Detect which cell encompasses the target text, then output its [x, y] center coordinate. 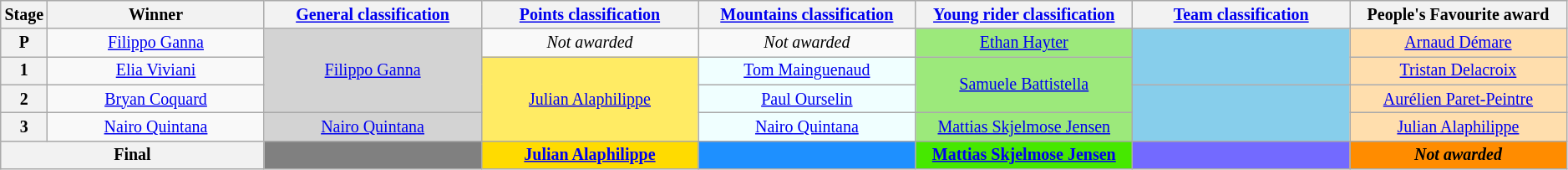
Stage [24, 15]
Ethan Hayter [1024, 44]
Bryan Coquard [155, 99]
Aurélien Paret-Peintre [1459, 99]
Arnaud Démare [1459, 44]
General classification [373, 15]
Winner [155, 15]
Final [132, 154]
2 [24, 99]
Young rider classification [1024, 15]
1 [24, 70]
Mountains classification [807, 15]
Team classification [1241, 15]
3 [24, 127]
Tom Mainguenaud [807, 70]
P [24, 44]
Points classification [590, 15]
Elia Viviani [155, 70]
Samuele Battistella [1024, 85]
Paul Ourselin [807, 99]
People's Favourite award [1459, 15]
Tristan Delacroix [1459, 70]
